Return [X, Y] of the center of cell containing provided text 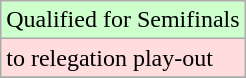
Qualified for Semifinals [123, 20]
to relegation play-out [123, 58]
